Find where the given text appears and provide that cell's center as (X, Y) coordinate. 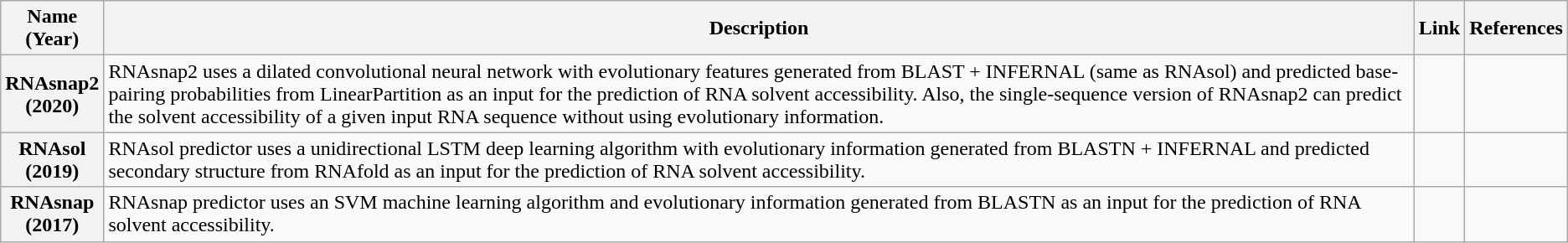
RNAsnap(2017) (52, 215)
RNAsnap2(2020) (52, 94)
Link (1439, 28)
Description (759, 28)
Name(Year) (52, 28)
References (1516, 28)
RNAsol(2019) (52, 159)
